Return the (X, Y) coordinate for the center point of the cell that contains the specified text.  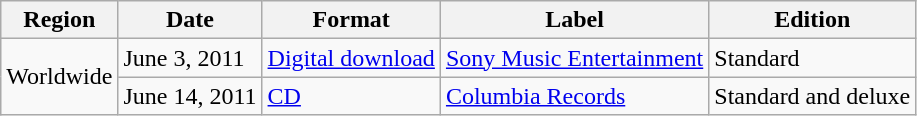
Label (574, 20)
Columbia Records (574, 96)
June 14, 2011 (190, 96)
Format (351, 20)
Sony Music Entertainment (574, 58)
Standard (812, 58)
Digital download (351, 58)
Worldwide (60, 77)
Edition (812, 20)
Region (60, 20)
Date (190, 20)
Standard and deluxe (812, 96)
June 3, 2011 (190, 58)
CD (351, 96)
